Search for the cell housing the specified text and yield its (x, y) center coordinate. 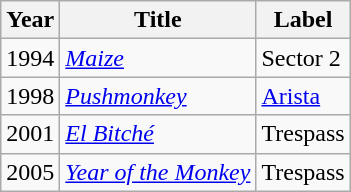
Year of the Monkey (158, 172)
2005 (30, 172)
Year (30, 20)
1994 (30, 58)
Label (303, 20)
2001 (30, 134)
El Bitché (158, 134)
Sector 2 (303, 58)
Arista (303, 96)
Title (158, 20)
Pushmonkey (158, 96)
1998 (30, 96)
Maize (158, 58)
